Extract the (X, Y) coordinate from the center of the cell holding the provided text.  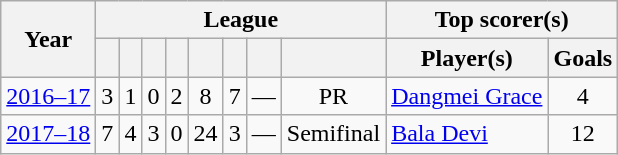
12 (583, 134)
Goals (583, 58)
2017–18 (48, 134)
2016–17 (48, 96)
Bala Devi (467, 134)
Year (48, 39)
8 (206, 96)
Top scorer(s) (502, 20)
PR (333, 96)
Dangmei Grace (467, 96)
Player(s) (467, 58)
1 (130, 96)
League (241, 20)
2 (176, 96)
Semifinal (333, 134)
24 (206, 134)
